Find where the given text appears and provide that cell's center as (x, y) coordinate. 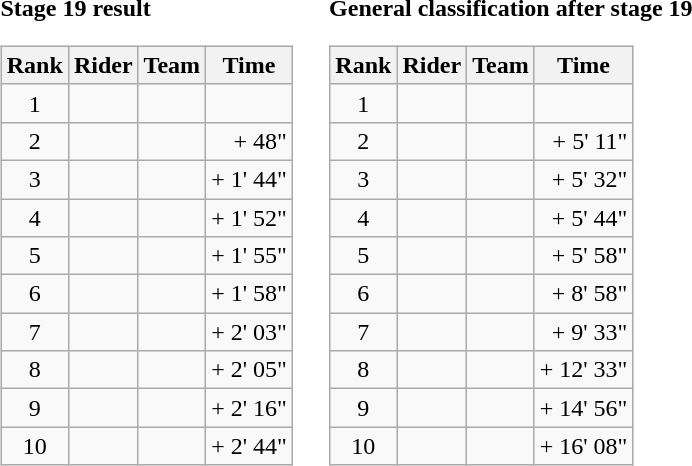
+ 9' 33" (584, 332)
+ 2' 44" (250, 446)
+ 5' 32" (584, 179)
+ 2' 16" (250, 408)
+ 1' 44" (250, 179)
+ 2' 03" (250, 332)
+ 16' 08" (584, 446)
+ 48" (250, 141)
+ 14' 56" (584, 408)
+ 5' 11" (584, 141)
+ 5' 58" (584, 256)
+ 1' 58" (250, 294)
+ 1' 55" (250, 256)
+ 1' 52" (250, 217)
+ 5' 44" (584, 217)
+ 2' 05" (250, 370)
+ 12' 33" (584, 370)
+ 8' 58" (584, 294)
